Determine the (x, y) coordinate at the center of the cell enclosing the given text.  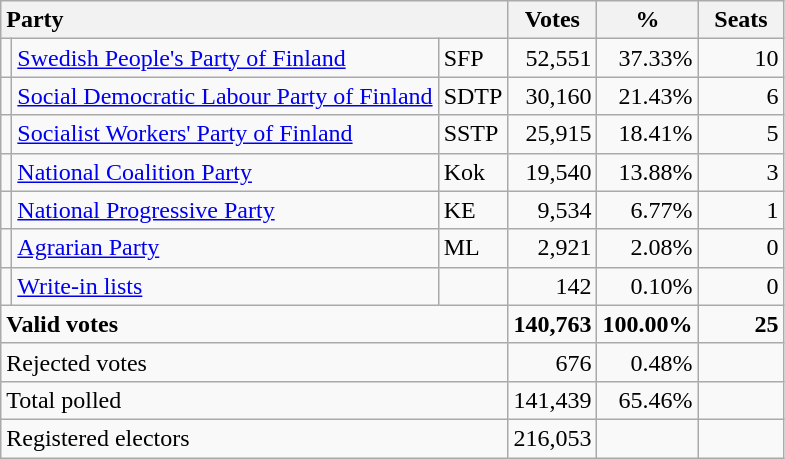
6 (741, 96)
Socialist Workers' Party of Finland (225, 134)
13.88% (648, 172)
Seats (741, 20)
25 (741, 324)
SFP (473, 58)
676 (552, 362)
0.48% (648, 362)
3 (741, 172)
Valid votes (254, 324)
142 (552, 286)
National Coalition Party (225, 172)
2,921 (552, 248)
0.10% (648, 286)
2.08% (648, 248)
Swedish People's Party of Finland (225, 58)
9,534 (552, 210)
Total polled (254, 400)
Registered electors (254, 438)
Votes (552, 20)
6.77% (648, 210)
10 (741, 58)
21.43% (648, 96)
141,439 (552, 400)
Social Democratic Labour Party of Finland (225, 96)
% (648, 20)
5 (741, 134)
37.33% (648, 58)
216,053 (552, 438)
ML (473, 248)
140,763 (552, 324)
SDTP (473, 96)
SSTP (473, 134)
Party (254, 20)
National Progressive Party (225, 210)
19,540 (552, 172)
25,915 (552, 134)
1 (741, 210)
30,160 (552, 96)
100.00% (648, 324)
Rejected votes (254, 362)
65.46% (648, 400)
Kok (473, 172)
KE (473, 210)
Write-in lists (225, 286)
18.41% (648, 134)
Agrarian Party (225, 248)
52,551 (552, 58)
